Scan for the cell matching the given text and deliver its (x, y) coordinate at center. 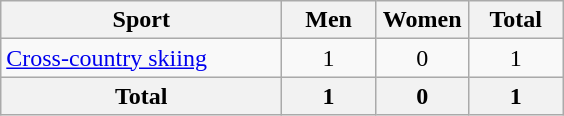
Women (422, 20)
Sport (142, 20)
Cross-country skiing (142, 58)
Men (329, 20)
